For the text-containing cell, return its midpoint in [x, y] coordinate format. 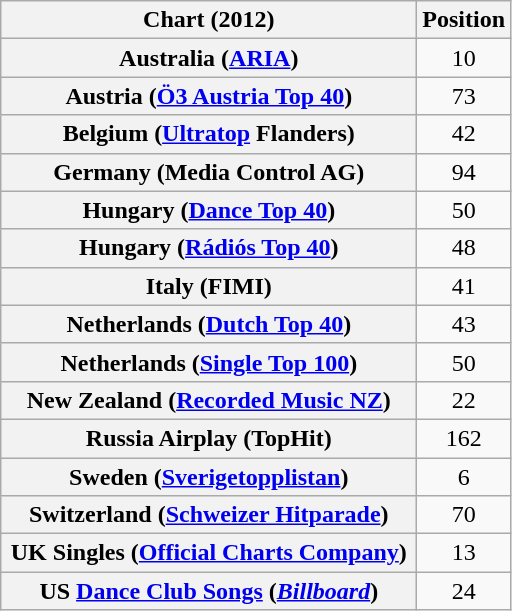
US Dance Club Songs (Billboard) [209, 591]
42 [464, 134]
10 [464, 58]
Hungary (Dance Top 40) [209, 210]
24 [464, 591]
6 [464, 477]
41 [464, 286]
Russia Airplay (TopHit) [209, 438]
Position [464, 20]
Australia (ARIA) [209, 58]
Germany (Media Control AG) [209, 172]
Sweden (Sverigetopplistan) [209, 477]
22 [464, 400]
Italy (FIMI) [209, 286]
94 [464, 172]
Hungary (Rádiós Top 40) [209, 248]
70 [464, 515]
73 [464, 96]
13 [464, 553]
48 [464, 248]
Netherlands (Single Top 100) [209, 362]
UK Singles (Official Charts Company) [209, 553]
Netherlands (Dutch Top 40) [209, 324]
New Zealand (Recorded Music NZ) [209, 400]
162 [464, 438]
Switzerland (Schweizer Hitparade) [209, 515]
Austria (Ö3 Austria Top 40) [209, 96]
43 [464, 324]
Belgium (Ultratop Flanders) [209, 134]
Chart (2012) [209, 20]
